Capture the cell that displays the provided text and extract its (X, Y) central coordinate. 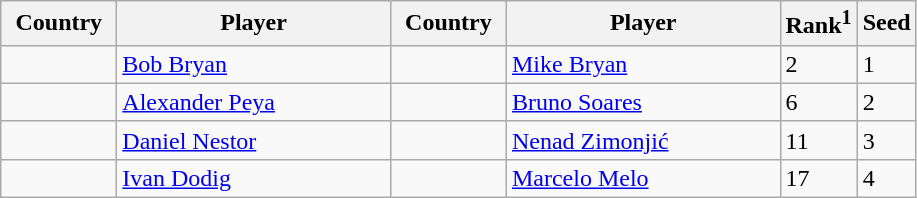
Rank1 (818, 24)
Mike Bryan (643, 64)
Bob Bryan (254, 64)
Ivan Dodig (254, 178)
11 (818, 140)
Daniel Nestor (254, 140)
17 (818, 178)
Marcelo Melo (643, 178)
3 (886, 140)
Alexander Peya (254, 102)
6 (818, 102)
4 (886, 178)
Seed (886, 24)
Bruno Soares (643, 102)
Nenad Zimonjić (643, 140)
1 (886, 64)
